From the cell containing the given text, extract its center point as [x, y] coordinate. 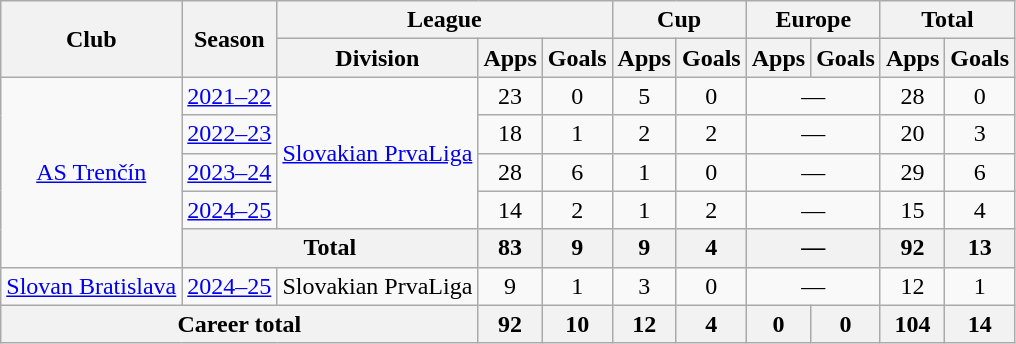
Division [378, 58]
Europe [813, 20]
2022–23 [230, 134]
2021–22 [230, 96]
Club [92, 39]
10 [577, 324]
AS Trenčín [92, 172]
5 [644, 96]
15 [912, 210]
Career total [240, 324]
20 [912, 134]
29 [912, 172]
18 [510, 134]
23 [510, 96]
Slovan Bratislava [92, 286]
Cup [679, 20]
Season [230, 39]
104 [912, 324]
83 [510, 248]
League [444, 20]
13 [980, 248]
2023–24 [230, 172]
